For the text-containing cell, return its midpoint in (x, y) coordinate format. 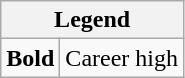
Career high (122, 58)
Bold (30, 58)
Legend (92, 20)
